From the cell containing the given text, extract its center point as (x, y) coordinate. 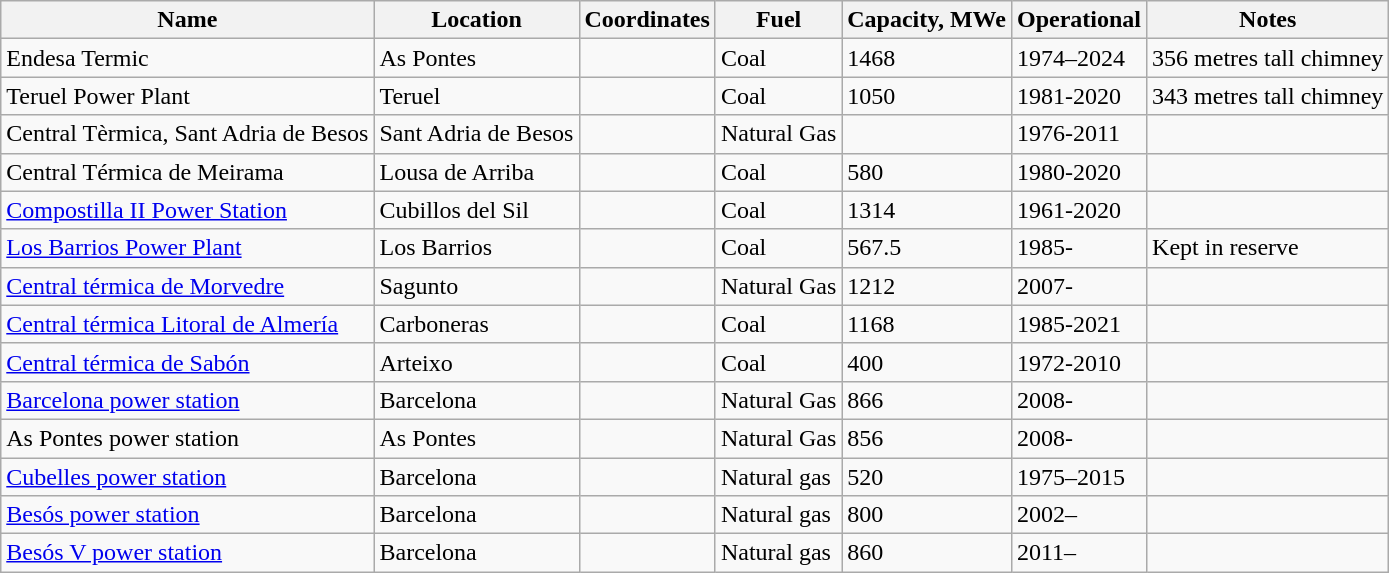
343 metres tall chimney (1268, 96)
Sant Adria de Besos (476, 134)
1961-2020 (1078, 210)
Name (188, 20)
1974–2024 (1078, 58)
800 (927, 515)
Los Barrios (476, 248)
Operational (1078, 20)
Capacity, MWe (927, 20)
1314 (927, 210)
Cubillos del Sil (476, 210)
Coordinates (647, 20)
1975–2015 (1078, 477)
Fuel (778, 20)
1981-2020 (1078, 96)
866 (927, 400)
Besós V power station (188, 553)
Kept in reserve (1268, 248)
Notes (1268, 20)
1972-2010 (1078, 362)
Central térmica Litoral de Almería (188, 324)
Carboneras (476, 324)
1050 (927, 96)
Central Tèrmica, Sant Adria de Besos (188, 134)
Central térmica de Sabón (188, 362)
As Pontes power station (188, 438)
Teruel Power Plant (188, 96)
1985- (1078, 248)
Compostilla II Power Station (188, 210)
567.5 (927, 248)
Arteixo (476, 362)
1980-2020 (1078, 172)
1985-2021 (1078, 324)
2011– (1078, 553)
Location (476, 20)
2007- (1078, 286)
Central Térmica de Meirama (188, 172)
2002– (1078, 515)
1976-2011 (1078, 134)
356 metres tall chimney (1268, 58)
Endesa Termic (188, 58)
Teruel (476, 96)
1168 (927, 324)
860 (927, 553)
Barcelona power station (188, 400)
Los Barrios Power Plant (188, 248)
400 (927, 362)
580 (927, 172)
1468 (927, 58)
856 (927, 438)
Cubelles power station (188, 477)
1212 (927, 286)
Sagunto (476, 286)
520 (927, 477)
Besós power station (188, 515)
Central térmica de Morvedre (188, 286)
Lousa de Arriba (476, 172)
